Provide the [X, Y] coordinate of the cell's center where the given text is located.  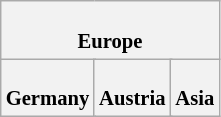
Asia [194, 87]
Germany [48, 87]
Austria [132, 87]
Europe [110, 29]
